Detect which cell encompasses the target text, then output its [x, y] center coordinate. 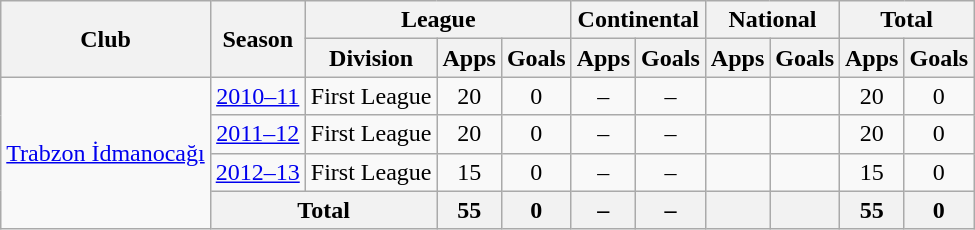
2012–13 [258, 172]
Continental [638, 20]
2011–12 [258, 134]
National [772, 20]
League [438, 20]
Trabzon İdmanocağı [106, 153]
2010–11 [258, 96]
Club [106, 39]
Division [371, 58]
Season [258, 39]
